Return (x, y) of the center of cell containing provided text 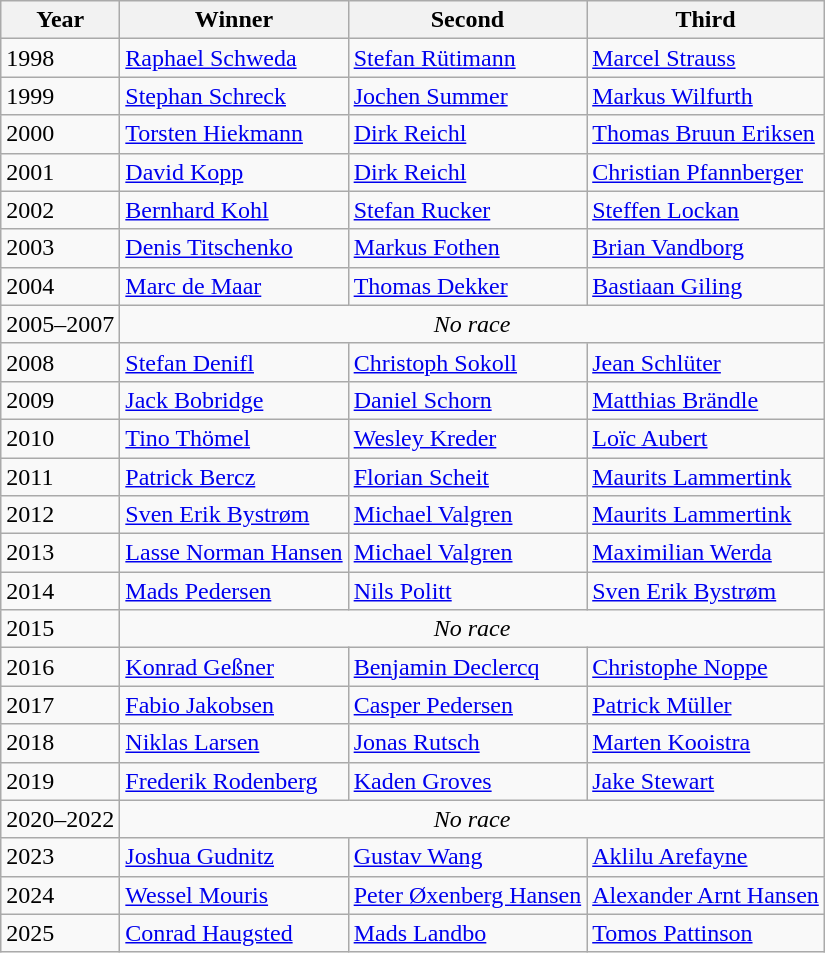
1998 (60, 58)
Second (468, 20)
Peter Øxenberg Hansen (468, 895)
Wessel Mouris (234, 895)
2013 (60, 553)
Lasse Norman Hansen (234, 553)
Thomas Bruun Eriksen (706, 134)
2011 (60, 477)
Jack Bobridge (234, 400)
Bernhard Kohl (234, 210)
Niklas Larsen (234, 743)
Raphael Schweda (234, 58)
2018 (60, 743)
Mads Landbo (468, 933)
2000 (60, 134)
Jonas Rutsch (468, 743)
2019 (60, 781)
Fabio Jakobsen (234, 705)
Year (60, 20)
Florian Scheit (468, 477)
2025 (60, 933)
Tomos Pattinson (706, 933)
Maximilian Werda (706, 553)
2015 (60, 629)
Kaden Groves (468, 781)
Loïc Aubert (706, 438)
Marc de Maar (234, 286)
Christoph Sokoll (468, 362)
Marten Kooistra (706, 743)
Third (706, 20)
Matthias Brändle (706, 400)
Denis Titschenko (234, 248)
Marcel Strauss (706, 58)
Markus Wilfurth (706, 96)
Mads Pedersen (234, 591)
1999 (60, 96)
2008 (60, 362)
2005–2007 (60, 324)
Brian Vandborg (706, 248)
2017 (60, 705)
Stephan Schreck (234, 96)
Aklilu Arefayne (706, 857)
Alexander Arnt Hansen (706, 895)
2010 (60, 438)
2014 (60, 591)
2002 (60, 210)
Stefan Denifl (234, 362)
Frederik Rodenberg (234, 781)
2023 (60, 857)
Steffen Lockan (706, 210)
Nils Politt (468, 591)
Torsten Hiekmann (234, 134)
Markus Fothen (468, 248)
Daniel Schorn (468, 400)
Wesley Kreder (468, 438)
Gustav Wang (468, 857)
Thomas Dekker (468, 286)
Christophe Noppe (706, 667)
Conrad Haugsted (234, 933)
Bastiaan Giling (706, 286)
Jean Schlüter (706, 362)
2024 (60, 895)
Jochen Summer (468, 96)
2016 (60, 667)
2020–2022 (60, 819)
Stefan Rucker (468, 210)
David Kopp (234, 172)
Christian Pfannberger (706, 172)
2012 (60, 515)
Patrick Müller (706, 705)
Benjamin Declercq (468, 667)
Konrad Geßner (234, 667)
Casper Pedersen (468, 705)
2001 (60, 172)
Stefan Rütimann (468, 58)
Joshua Gudnitz (234, 857)
2003 (60, 248)
2004 (60, 286)
2009 (60, 400)
Jake Stewart (706, 781)
Tino Thömel (234, 438)
Patrick Bercz (234, 477)
Winner (234, 20)
